Provide the [x, y] coordinate of the cell's center where the given text is located.  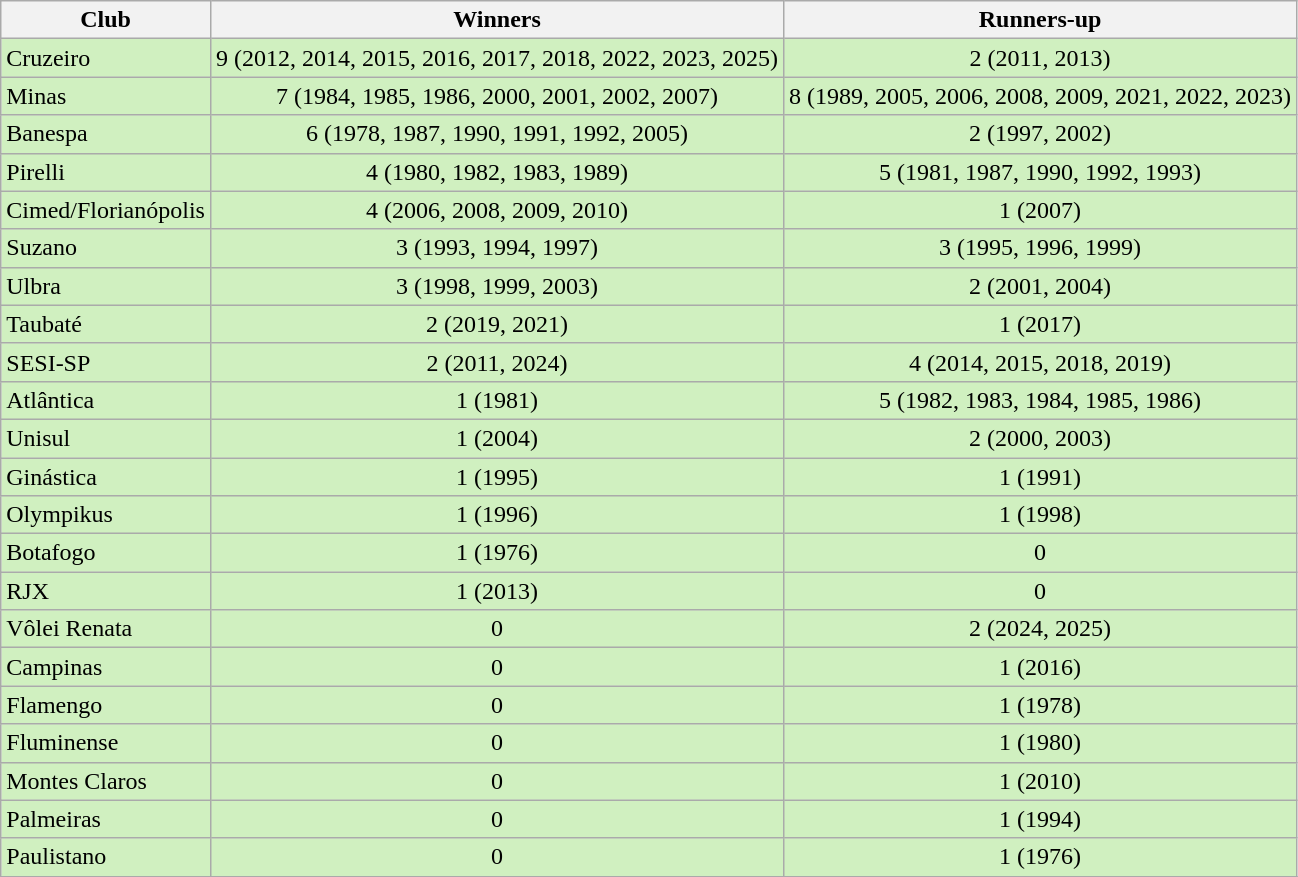
Suzano [106, 248]
Atlântica [106, 400]
Club [106, 20]
Ginástica [106, 477]
Unisul [106, 438]
Flamengo [106, 705]
1 (1994) [1040, 819]
1 (2007) [1040, 210]
Campinas [106, 667]
1 (1991) [1040, 477]
Palmeiras [106, 819]
2 (2024, 2025) [1040, 629]
5 (1981, 1987, 1990, 1992, 1993) [1040, 172]
Winners [496, 20]
2 (2001, 2004) [1040, 286]
1 (2004) [496, 438]
Cimed/Florianópolis [106, 210]
1 (1978) [1040, 705]
9 (2012, 2014, 2015, 2016, 2017, 2018, 2022, 2023, 2025) [496, 58]
1 (2010) [1040, 781]
Ulbra [106, 286]
4 (1980, 1982, 1983, 1989) [496, 172]
Minas [106, 96]
Olympikus [106, 515]
1 (2017) [1040, 324]
SESI-SP [106, 362]
Runners-up [1040, 20]
1 (1980) [1040, 743]
2 (2011, 2024) [496, 362]
Botafogo [106, 553]
6 (1978, 1987, 1990, 1991, 1992, 2005) [496, 134]
2 (2019, 2021) [496, 324]
7 (1984, 1985, 1986, 2000, 2001, 2002, 2007) [496, 96]
2 (2000, 2003) [1040, 438]
2 (2011, 2013) [1040, 58]
Fluminense [106, 743]
1 (1995) [496, 477]
8 (1989, 2005, 2006, 2008, 2009, 2021, 2022, 2023) [1040, 96]
3 (1993, 1994, 1997) [496, 248]
3 (1995, 1996, 1999) [1040, 248]
1 (2013) [496, 591]
Montes Claros [106, 781]
4 (2006, 2008, 2009, 2010) [496, 210]
Cruzeiro [106, 58]
1 (1998) [1040, 515]
1 (1996) [496, 515]
Vôlei Renata [106, 629]
1 (1981) [496, 400]
Pirelli [106, 172]
Taubaté [106, 324]
RJX [106, 591]
5 (1982, 1983, 1984, 1985, 1986) [1040, 400]
4 (2014, 2015, 2018, 2019) [1040, 362]
1 (2016) [1040, 667]
Banespa [106, 134]
2 (1997, 2002) [1040, 134]
3 (1998, 1999, 2003) [496, 286]
Paulistano [106, 857]
